Locate the cell with the specified text and output its [X, Y] center coordinate. 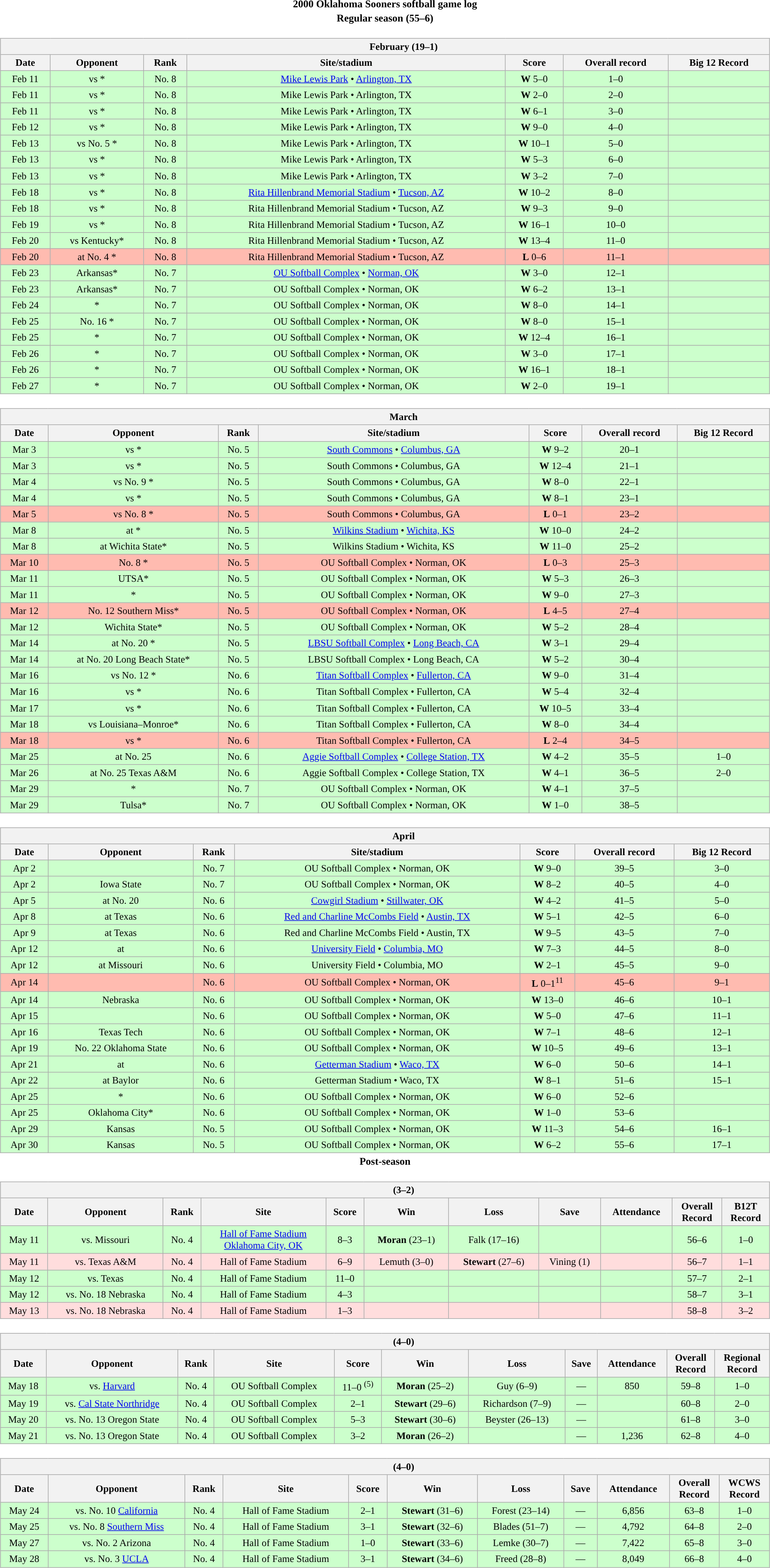
W 10–2 [535, 192]
Feb 27 [25, 386]
April [385, 836]
B12TRecord [746, 1212]
54–6 [625, 1129]
W 7–1 [547, 1032]
L 0–111 [547, 982]
65–8 [694, 1543]
Apr 19 [24, 1048]
34–4 [630, 724]
W 11–3 [547, 1129]
W 9–3 [535, 208]
Lemke (30–7) [521, 1543]
Stewart (34–6) [432, 1559]
Stewart (29–6) [425, 1403]
Apr 9 [24, 933]
W 2–1 [547, 965]
W 13–4 [535, 240]
42–5 [625, 917]
at Baylor [120, 1080]
Guy (6–9) [517, 1386]
Nebraska [120, 1000]
51–6 [625, 1080]
32–4 [630, 692]
W 10–1 [535, 144]
5–3 [358, 1420]
vs. No. 8 Southern Miss [116, 1527]
vs. No. 10 California [116, 1511]
W 9–2 [555, 449]
W 10–0 [555, 530]
March [385, 417]
Mar 26 [24, 773]
Apr 8 [24, 917]
45–5 [625, 965]
6,856 [633, 1511]
Falk (17–16) [494, 1240]
vs No. 12 * [133, 675]
28–4 [630, 627]
53–6 [625, 1113]
Feb 24 [25, 305]
9–1 [722, 982]
35–5 [630, 756]
No. 22 Oklahoma State [120, 1048]
WCWSRecord [745, 1488]
1–1 [746, 1262]
55–6 [625, 1145]
Texas Tech [120, 1032]
62–8 [691, 1436]
vs. Harvard [112, 1386]
L 4–5 [555, 611]
59–8 [691, 1386]
at No. 25 [133, 756]
Apr 16 [24, 1032]
Mar 10 [24, 562]
May 13 [24, 1310]
W 6–1 [535, 111]
Stewart (32–6) [432, 1527]
Apr 21 [24, 1064]
at * [133, 530]
Mar 5 [24, 514]
May 20 [23, 1420]
44–5 [625, 949]
vs. Cal State Northridge [112, 1403]
Iowa State [120, 884]
25–2 [630, 546]
31–4 [630, 675]
Tulsa* [133, 805]
W 5–4 [555, 692]
11–0 (5) [358, 1386]
1–3 [345, 1310]
24–2 [630, 530]
8–3 [345, 1240]
23–2 [630, 514]
vs. No. 2 Arizona [116, 1543]
6–9 [345, 1262]
60–8 [691, 1403]
58–7 [697, 1294]
Apr 29 [24, 1129]
37–5 [630, 789]
No. 8 * [133, 562]
7,422 [633, 1543]
Beyster (26–13) [517, 1420]
Stewart (33–6) [432, 1543]
46–6 [625, 1000]
RegionalRecord [742, 1363]
19–1 [616, 386]
49–6 [625, 1048]
at No. 20 [120, 901]
Feb 19 [25, 224]
Feb 12 [25, 127]
vs. Texas A&M [106, 1262]
Apr 30 [24, 1145]
May 24 [24, 1511]
8,049 [633, 1559]
W 8–2 [547, 884]
May 21 [23, 1436]
vs No. 5 * [97, 144]
at No. 25 Texas A&M [133, 773]
vs. No. 3 UCLA [116, 1559]
May 18 [23, 1386]
W 3–2 [535, 176]
58–8 [697, 1310]
Hall of Fame StadiumOklahoma City, OK [263, 1240]
33–4 [630, 708]
May 25 [24, 1527]
34–5 [630, 740]
52–6 [625, 1096]
at No. 4 * [97, 257]
L 2–4 [555, 740]
Lemuth (3–0) [406, 1262]
Vining (1) [570, 1262]
Cowgirl Stadium • Stillwater, OK [377, 901]
at Wichita State* [133, 546]
39–5 [625, 868]
850 [632, 1386]
66–8 [694, 1559]
Apr 5 [24, 901]
May 28 [24, 1559]
Blades (51–7) [521, 1527]
May 19 [23, 1403]
L 0–1 [555, 514]
February (19–1) [385, 46]
Freed (28–8) [521, 1559]
43–5 [625, 933]
No. 16 * [97, 321]
21–1 [630, 466]
57–7 [697, 1278]
Stewart (30–6) [425, 1420]
27–3 [630, 595]
No. 12 Southern Miss* [133, 611]
1,236 [632, 1436]
W 3–1 [555, 643]
Mar 17 [24, 708]
56–6 [697, 1240]
23–1 [630, 498]
41–5 [625, 901]
L 0–6 [535, 257]
at No. 20 Long Beach State* [133, 660]
Apr 15 [24, 1016]
L 0–3 [555, 562]
22–1 [630, 482]
Oklahoma City* [120, 1113]
63–8 [694, 1511]
47–6 [625, 1016]
18–1 [616, 370]
UTSA* [133, 579]
Moran (23–1) [406, 1240]
W 5–1 [547, 917]
36–5 [630, 773]
W 13–0 [547, 1000]
30–4 [630, 660]
vs Kentucky* [97, 240]
Richardson (7–9) [517, 1403]
W 7–3 [547, 949]
10–0 [616, 224]
26–3 [630, 579]
38–5 [630, 805]
at No. 20 * [133, 643]
64–8 [694, 1527]
29–4 [630, 643]
Mar 25 [24, 756]
Stewart (27–6) [494, 1262]
(3–2) [385, 1190]
W 11–0 [555, 546]
Forest (23–14) [521, 1511]
25–3 [630, 562]
vs No. 8 * [133, 514]
27–4 [630, 611]
48–6 [625, 1032]
Moran (26–2) [425, 1436]
vs. Missouri [106, 1240]
Wichita State* [133, 627]
61–8 [691, 1420]
vs Louisiana–Monroe* [133, 724]
4–3 [345, 1294]
45–6 [625, 982]
W 9–5 [547, 933]
May 27 [24, 1543]
4,792 [633, 1527]
56–7 [697, 1262]
40–5 [625, 884]
10–1 [722, 1000]
20–1 [630, 449]
Apr 22 [24, 1080]
vs. Texas [106, 1278]
vs No. 9 * [133, 482]
Stewart (31–6) [432, 1511]
Moran (25–2) [425, 1386]
at Missouri [120, 965]
50–6 [625, 1064]
